Locate the cell with the specified text and output its (x, y) center coordinate. 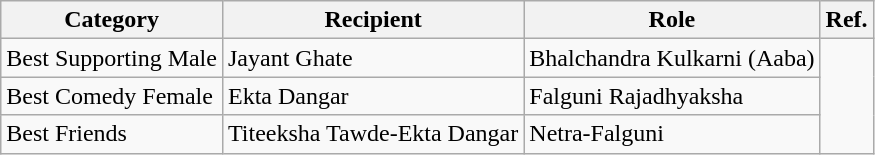
Best Friends (112, 134)
Recipient (372, 20)
Jayant Ghate (372, 58)
Category (112, 20)
Ref. (846, 20)
Role (672, 20)
Bhalchandra Kulkarni (Aaba) (672, 58)
Titeeksha Tawde-Ekta Dangar (372, 134)
Falguni Rajadhyaksha (672, 96)
Best Supporting Male (112, 58)
Ekta Dangar (372, 96)
Netra-Falguni (672, 134)
Best Comedy Female (112, 96)
